Scan for the cell matching the given text and deliver its (X, Y) coordinate at center. 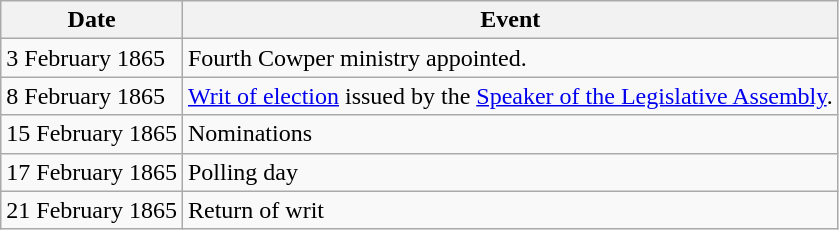
Nominations (510, 134)
15 February 1865 (92, 134)
8 February 1865 (92, 96)
Event (510, 20)
Writ of election issued by the Speaker of the Legislative Assembly. (510, 96)
Fourth Cowper ministry appointed. (510, 58)
17 February 1865 (92, 172)
Polling day (510, 172)
21 February 1865 (92, 210)
Date (92, 20)
3 February 1865 (92, 58)
Return of writ (510, 210)
